Detect which cell encompasses the target text, then output its [X, Y] center coordinate. 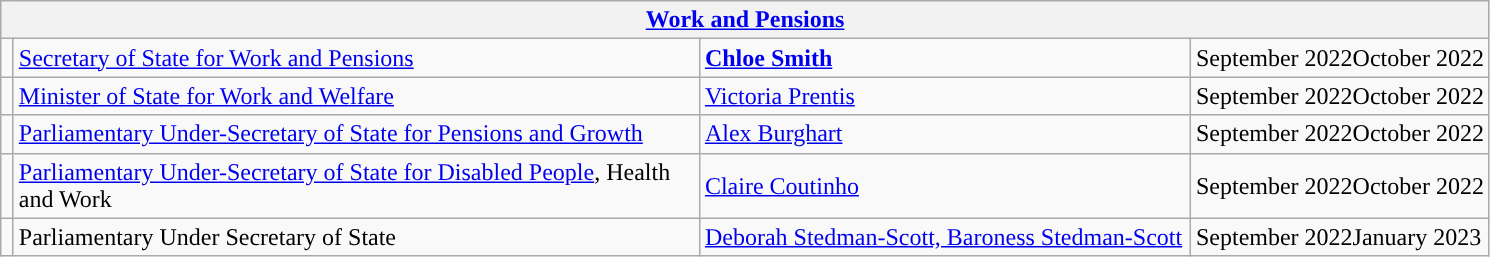
Deborah Stedman-Scott, Baroness Stedman-Scott [944, 237]
Secretary of State for Work and Pensions [356, 58]
September 2022January 2023 [1340, 237]
Minister of State for Work and Welfare [356, 96]
Parliamentary Under-Secretary of State for Pensions and Growth [356, 134]
Alex Burghart [944, 134]
Victoria Prentis [944, 96]
Chloe Smith [944, 58]
Parliamentary Under-Secretary of State for Disabled People, Health and Work [356, 186]
Claire Coutinho [944, 186]
Parliamentary Under Secretary of State [356, 237]
Work and Pensions [746, 20]
